From the cell containing the given text, extract its center point as (X, Y) coordinate. 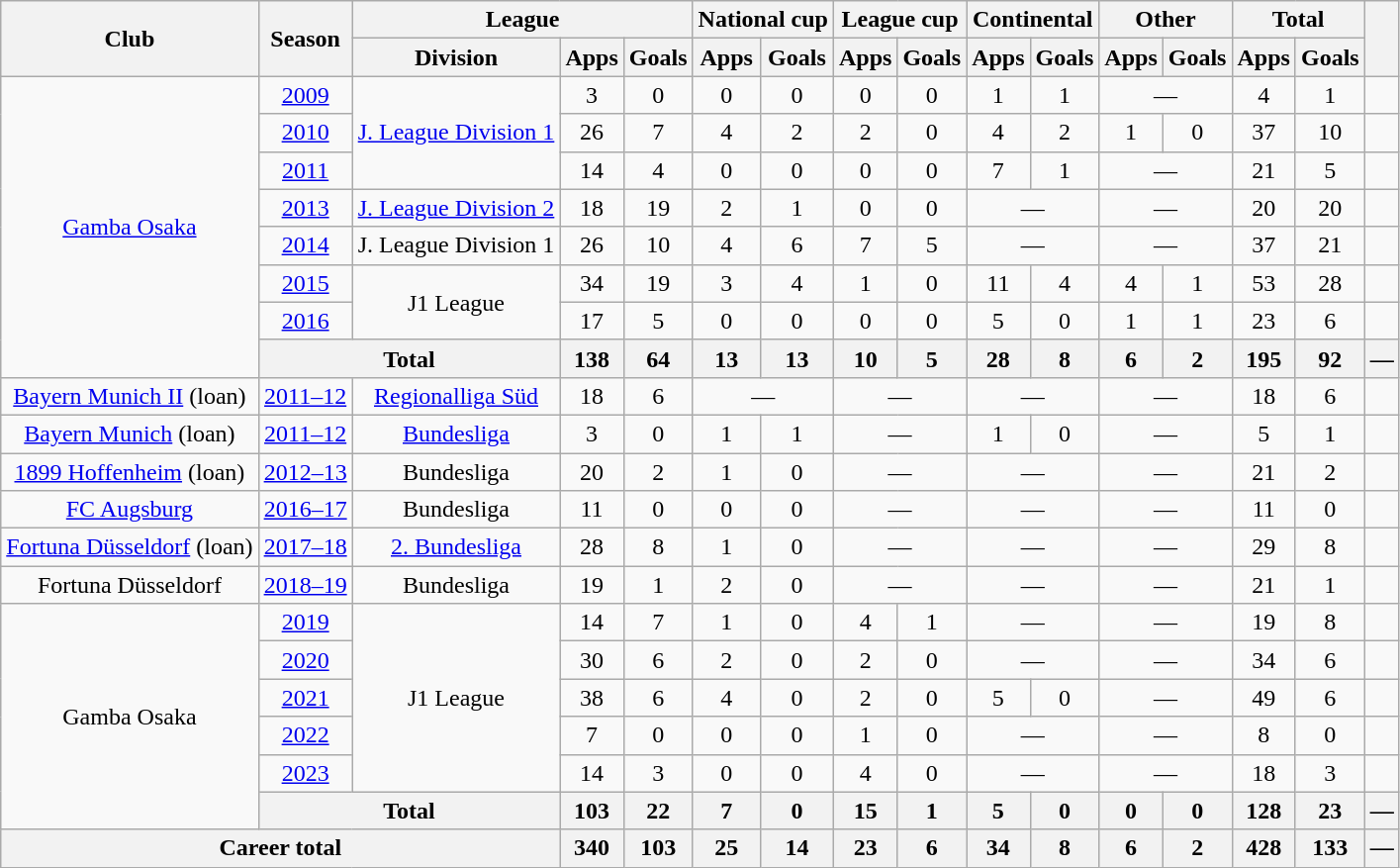
League (522, 20)
Career total (281, 848)
1899 Hoffenheim (loan) (130, 472)
2015 (305, 283)
J. League Division 2 (456, 208)
25 (726, 848)
2016–17 (305, 510)
Season (305, 39)
2009 (305, 95)
2016 (305, 321)
Bayern Munich II (loan) (130, 396)
2020 (305, 660)
FC Augsburg (130, 510)
Continental (1033, 20)
340 (592, 848)
428 (1263, 848)
Club (130, 39)
Fortuna Düsseldorf (loan) (130, 547)
53 (1263, 283)
138 (592, 358)
64 (658, 358)
2023 (305, 773)
National cup (763, 20)
2012–13 (305, 472)
133 (1330, 848)
2019 (305, 623)
2. Bundesliga (456, 547)
2014 (305, 245)
15 (865, 811)
29 (1263, 547)
2011 (305, 170)
Bayern Munich (loan) (130, 434)
17 (592, 321)
2018–19 (305, 585)
2022 (305, 735)
195 (1263, 358)
92 (1330, 358)
30 (592, 660)
Regionalliga Süd (456, 396)
2017–18 (305, 547)
2013 (305, 208)
49 (1263, 698)
Other (1166, 20)
22 (658, 811)
128 (1263, 811)
38 (592, 698)
Fortuna Düsseldorf (130, 585)
League cup (899, 20)
2010 (305, 133)
Division (456, 57)
2021 (305, 698)
